Identify which cell holds the provided text, then report its [X, Y] central coordinate. 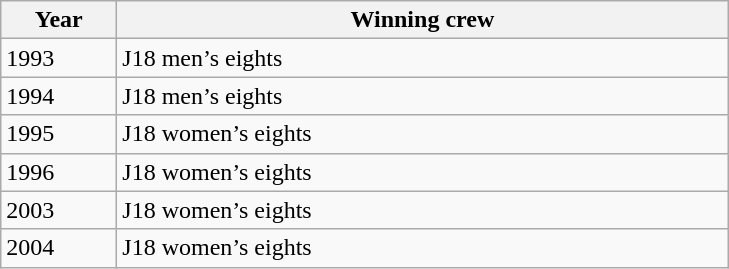
1993 [59, 58]
2003 [59, 210]
1994 [59, 96]
1996 [59, 172]
Winning crew [422, 20]
1995 [59, 134]
Year [59, 20]
2004 [59, 248]
